Pinpoint the cell where the given text exists, returning its (x, y) midpoint coordinate. 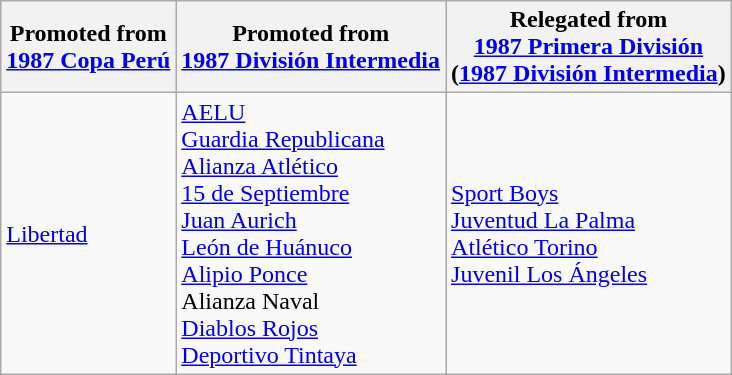
Relegated from1987 Primera División(1987 División Intermedia) (589, 47)
Promoted from1987 Copa Perú (88, 47)
Promoted from1987 División Intermedia (311, 47)
Sport Boys Juventud La Palma Atlético Torino Juvenil Los Ángeles (589, 234)
Libertad (88, 234)
AELU Guardia Republicana Alianza Atlético 15 de Septiembre Juan Aurich León de Huánuco Alipio Ponce Alianza Naval Diablos Rojos Deportivo Tintaya (311, 234)
